Output the (x, y) coordinate of the center of the cell containing the given text.  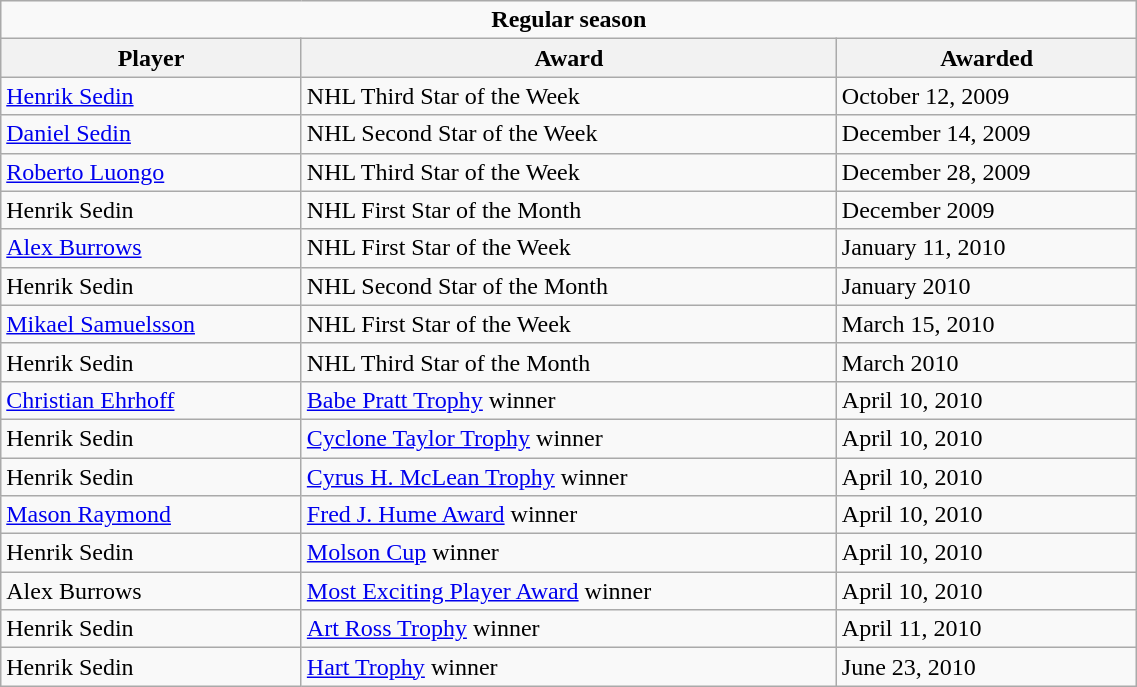
Award (568, 58)
January 11, 2010 (986, 248)
Mikael Samuelsson (152, 324)
March 2010 (986, 362)
Cyrus H. McLean Trophy winner (568, 477)
December 14, 2009 (986, 134)
Cyclone Taylor Trophy winner (568, 438)
Christian Ehrhoff (152, 400)
Art Ross Trophy winner (568, 629)
Most Exciting Player Award winner (568, 591)
Molson Cup winner (568, 553)
Roberto Luongo (152, 172)
NHL First Star of the Month (568, 210)
December 28, 2009 (986, 172)
Mason Raymond (152, 515)
Fred J. Hume Award winner (568, 515)
January 2010 (986, 286)
NHL Second Star of the Month (568, 286)
June 23, 2010 (986, 667)
March 15, 2010 (986, 324)
Babe Pratt Trophy winner (568, 400)
NHL Second Star of the Week (568, 134)
Awarded (986, 58)
Hart Trophy winner (568, 667)
Player (152, 58)
Regular season (569, 20)
April 11, 2010 (986, 629)
NHL Third Star of the Month (568, 362)
Daniel Sedin (152, 134)
December 2009 (986, 210)
October 12, 2009 (986, 96)
